Identify which cell holds the provided text, then report its (x, y) central coordinate. 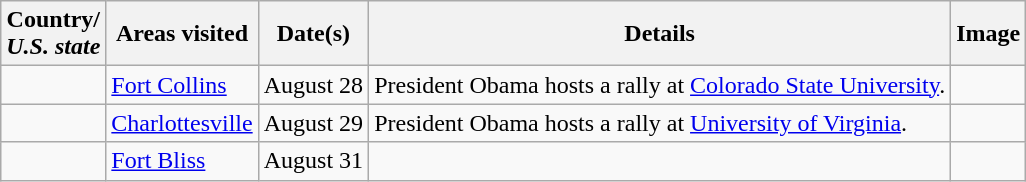
August 28 (313, 85)
Areas visited (182, 34)
Charlottesville (182, 123)
August 31 (313, 161)
Date(s) (313, 34)
Country/U.S. state (54, 34)
Image (988, 34)
August 29 (313, 123)
Fort Collins (182, 85)
President Obama hosts a rally at Colorado State University. (660, 85)
Fort Bliss (182, 161)
President Obama hosts a rally at University of Virginia. (660, 123)
Details (660, 34)
